Find where the given text appears and provide that cell's center as [x, y] coordinate. 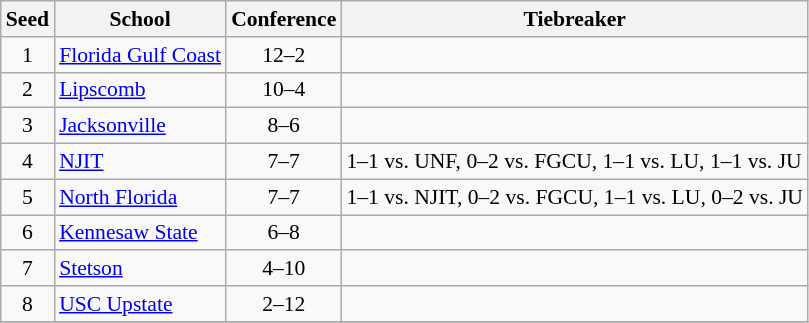
5 [28, 197]
6 [28, 233]
8–6 [284, 126]
2–12 [284, 304]
Tiebreaker [574, 19]
Lipscomb [140, 90]
6–8 [284, 233]
1–1 vs. UNF, 0–2 vs. FGCU, 1–1 vs. LU, 1–1 vs. JU [574, 162]
School [140, 19]
10–4 [284, 90]
4–10 [284, 269]
12–2 [284, 55]
Jacksonville [140, 126]
Florida Gulf Coast [140, 55]
NJIT [140, 162]
Stetson [140, 269]
1–1 vs. NJIT, 0–2 vs. FGCU, 1–1 vs. LU, 0–2 vs. JU [574, 197]
3 [28, 126]
USC Upstate [140, 304]
2 [28, 90]
Conference [284, 19]
7 [28, 269]
Kennesaw State [140, 233]
4 [28, 162]
North Florida [140, 197]
Seed [28, 19]
8 [28, 304]
1 [28, 55]
